Find where the given text appears and provide that cell's center as (X, Y) coordinate. 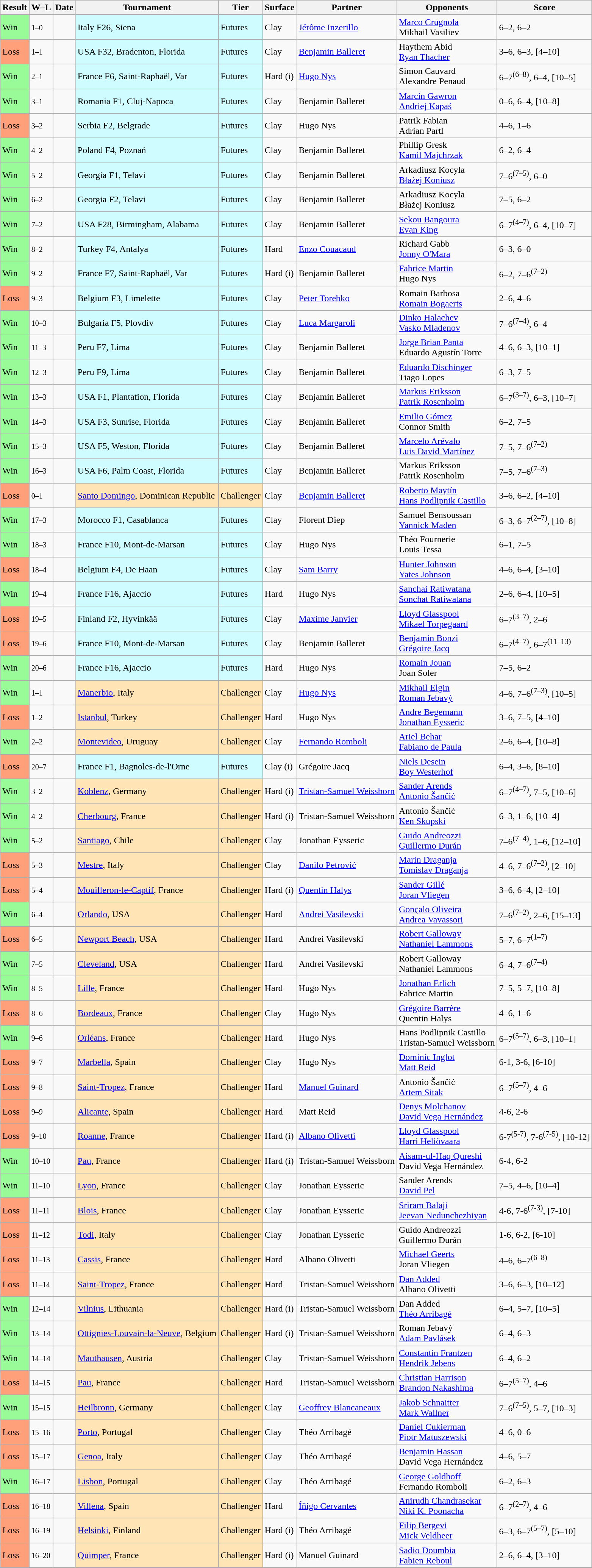
6–1, 7–5 (545, 545)
Bordeaux, France (147, 1013)
Quimper, France (147, 1555)
13–14 (41, 1334)
Marcelo Arévalo Luis David Martínez (447, 446)
Haythem Abid Ryan Thacher (447, 52)
George Goldhoff Fernando Romboli (447, 1481)
Anirudh Chandrasekar Niki K. Poonacha (447, 1506)
USA F32, Bradenton, Florida (147, 52)
Richard Gabb Jonny O'Mara (447, 249)
4-6, 7-6(7-3), [7-10] (545, 1210)
6–7(4–7), 6–7(11–13) (545, 643)
Sander Arends Antonio Šančić (447, 791)
Mauthausen, Austria (147, 1358)
Morocco F1, Casablanca (147, 520)
Emilio Gómez Connor Smith (447, 421)
Lisbon, Portugal (147, 1481)
Jérôme Inzerillo (347, 27)
4–6, 5–7 (545, 1456)
Orléans, France (147, 1037)
6–4 (41, 915)
6–4, 3–6, [8–10] (545, 767)
6–4, 6–2 (545, 1358)
6–3, 1–6, [10–4] (545, 816)
6–7(6–8), 6–4, [10–5] (545, 77)
4–6, 7–6(7–2), [2–10] (545, 865)
Roanne, France (147, 1137)
Grégoire Barrère Quentin Halys (447, 1013)
6–4, 5–7, [10–5] (545, 1308)
12–14 (41, 1308)
Théo Fournerie Louis Tessa (447, 545)
Marin Draganja Tomislav Draganja (447, 865)
15–3 (41, 446)
9–6 (41, 1037)
7–2 (41, 224)
Sadio Doumbia Fabien Reboul (447, 1555)
Enzo Couacaud (347, 249)
19–4 (41, 594)
Danilo Petrović (347, 865)
Sam Barry (347, 569)
11–13 (41, 1259)
Marco Crugnola Mikhail Vasiliev (447, 27)
14–15 (41, 1383)
Antonio Šančić Artem Sitak (447, 1087)
Manerbio, Italy (147, 693)
Dan Added Théo Arribagé (447, 1308)
Denys Molchanov David Vega Hernández (447, 1112)
Jonathan Erlich Fabrice Martin (447, 988)
Date (64, 8)
Helsinki, Finland (147, 1530)
W–L (41, 8)
Tournament (147, 8)
Roman Jebavý Adam Pavlásek (447, 1334)
Sekou Bangoura Evan King (447, 224)
Ariel Behar Fabiano de Paula (447, 742)
Georgia F1, Telavi (147, 175)
Romain Barbosa Romain Bogaerts (447, 298)
Istanbul, Turkey (147, 718)
Michael Geerts Joran Vliegen (447, 1259)
6-1, 3-6, [6-10] (545, 1062)
France F1, Bagnoles-de-l'Orne (147, 767)
4–6, 7–6(7–3), [10–5] (545, 693)
Gonçalo Oliveira Andrea Vavassori (447, 915)
9–3 (41, 298)
8–5 (41, 988)
Dinko Halachev Vasko Mladenov (447, 323)
6–4, 7–6(7–4) (545, 964)
Todi, Italy (147, 1235)
Marbella, Spain (147, 1062)
Villena, Spain (147, 1506)
Newport Beach, USA (147, 939)
Benjamin Hassan David Vega Hernández (447, 1456)
Aisam-ul-Haq Qureshi David Vega Hernández (447, 1161)
16–20 (41, 1555)
15–17 (41, 1456)
Bulgaria F5, Plovdiv (147, 323)
6-4, 6-2 (545, 1161)
Romain Jouan Joan Soler (447, 668)
Genoa, Italy (147, 1456)
19–5 (41, 618)
Matt Reid (347, 1112)
Filip Bergevi Mick Veldheer (447, 1530)
6–2 (41, 199)
15–16 (41, 1432)
6–2, 7–6(7–2) (545, 274)
Belgium F3, Limelette (147, 298)
Clay (i) (280, 767)
6–3, 6–0 (545, 249)
USA F5, Weston, Florida (147, 446)
1–0 (41, 27)
Cassis, France (147, 1259)
15–15 (41, 1407)
5–7, 6–7(1–7) (545, 939)
4–6, 6–4, [3–10] (545, 569)
USA F28, Birmingham, Alabama (147, 224)
1-6, 6-2, [6-10] (545, 1235)
Mestre, Italy (147, 865)
Koblenz, Germany (147, 791)
4-6, 2-6 (545, 1112)
Grégoire Jacq (347, 767)
12–3 (41, 372)
0–6, 6–4, [10–8] (545, 101)
Maxime Janvier (347, 618)
16–18 (41, 1506)
Heilbronn, Germany (147, 1407)
Poland F4, Poznań (147, 150)
10–10 (41, 1161)
13–3 (41, 397)
6–2, 6–3 (545, 1481)
Partner (347, 8)
Finland F2, Hyvinkää (147, 618)
Eduardo Dischinger Tiago Lopes (447, 372)
Result (15, 8)
Fabrice Martin Hugo Nys (447, 274)
Christian Harrison Brandon Nakashima (447, 1383)
11–10 (41, 1186)
Score (545, 8)
Hans Podlipnik Castillo Tristan-Samuel Weissborn (447, 1037)
Turkey F4, Antalya (147, 249)
Peru F7, Lima (147, 348)
14–14 (41, 1358)
Constantin Frantzen Hendrik Jebens (447, 1358)
USA F3, Sunrise, Florida (147, 421)
Romania F1, Cluj-Napoca (147, 101)
7–6(7–4), 1–6, [12–10] (545, 840)
6–2, 7–5 (545, 421)
Tier (241, 8)
Simon Cauvard Alexandre Penaud (447, 77)
6–3, 6–7(5–7), [5–10] (545, 1530)
7–6(7–5), 6–0 (545, 175)
9–7 (41, 1062)
Alicante, Spain (147, 1112)
Marcin Gawron Andriej Kapaś (447, 101)
Porto, Portugal (147, 1432)
7–5, 7–6(7–2) (545, 446)
Serbia F2, Belgrade (147, 126)
Geoffrey Blancaneaux (347, 1407)
7–5, 7–6(7–3) (545, 471)
2–1 (41, 77)
7–5 (41, 964)
Italy F26, Siena (147, 27)
1–2 (41, 718)
5–3 (41, 865)
11–14 (41, 1284)
Benjamin Bonzi Grégoire Jacq (447, 643)
Orlando, USA (147, 915)
Fernando Romboli (347, 742)
Mouilleron-le-Captif, France (147, 890)
Antonio Šančić Ken Skupski (447, 816)
Phillip Gresk Kamil Majchrzak (447, 150)
6–7(4–7), 6–4, [10–7] (545, 224)
Niels Desein Boy Westerhof (447, 767)
Sander Arends David Pel (447, 1186)
2–6, 6–4, [3–10] (545, 1555)
4–6, 0–6 (545, 1432)
7–6(7–2), 2–6, [15–13] (545, 915)
16–19 (41, 1530)
9–10 (41, 1137)
11–3 (41, 348)
9–8 (41, 1087)
6–7(3–7), 2–6 (545, 618)
Blois, France (147, 1210)
Daniel Cukierman Piotr Matuszewski (447, 1432)
2–6, 6–4, [10–5] (545, 594)
3–6, 6–3, [10–12] (545, 1284)
Hunter Johnson Yates Johnson (447, 569)
Lille, France (147, 988)
7–6(7–4), 6–4 (545, 323)
19–6 (41, 643)
6–3, 7–5 (545, 372)
18–4 (41, 569)
2–2 (41, 742)
Vilnius, Lithuania (147, 1308)
Íñigo Cervantes (347, 1506)
Samuel Bensoussan Yannick Maden (447, 520)
Santiago, Chile (147, 840)
Florent Diep (347, 520)
9–9 (41, 1112)
6–5 (41, 939)
8–2 (41, 249)
3–6, 7–5, [4–10] (545, 718)
6–4, 6–3 (545, 1334)
Quentin Halys (347, 890)
16–17 (41, 1481)
9–2 (41, 274)
4–6, 6–3, [10–1] (545, 348)
7–6(7–5), 5–7, [10–3] (545, 1407)
Opponents (447, 8)
17–3 (41, 520)
6–7(2–7), 4–6 (545, 1506)
10–3 (41, 323)
Lloyd Glasspool Harri Heliövaara (447, 1137)
4–6, 6–7(6–8) (545, 1259)
5–4 (41, 890)
Peru F9, Lima (147, 372)
6–7(5–7), 6–3, [10–1] (545, 1037)
6–3, 6–7(2–7), [10–8] (545, 520)
Sanchai Ratiwatana Sonchat Ratiwatana (447, 594)
Georgia F2, Telavi (147, 199)
Lyon, France (147, 1186)
3–6, 6–3, [4–10] (545, 52)
8–6 (41, 1013)
Cherbourg, France (147, 816)
Lloyd Glasspool Mikael Torpegaard (447, 618)
11–11 (41, 1210)
Santo Domingo, Dominican Republic (147, 496)
Jakob Schnaitter Mark Wallner (447, 1407)
Surface (280, 8)
France F7, Saint-Raphaël, Var (147, 274)
2–6, 6–4, [10–8] (545, 742)
Belgium F4, De Haan (147, 569)
16–3 (41, 471)
Dan Added Albano Olivetti (447, 1284)
7–5, 4–6, [10–4] (545, 1186)
Ottignies-Louvain-la-Neuve, Belgium (147, 1334)
Montevideo, Uruguay (147, 742)
20–7 (41, 767)
2–6, 4–6 (545, 298)
Dominic Inglot Matt Reid (447, 1062)
France F6, Saint-Raphaël, Var (147, 77)
USA F1, Plantation, Florida (147, 397)
6–7(3–7), 6–3, [10–7] (545, 397)
USA F6, Palm Coast, Florida (147, 471)
20–6 (41, 668)
Luca Margaroli (347, 323)
6-7(5-7), 7-6(7-5), [10-12] (545, 1137)
Cleveland, USA (147, 964)
3–1 (41, 101)
6–2, 6–4 (545, 150)
7–5, 5–7, [10–8] (545, 988)
Sriram Balaji Jeevan Nedunchezhiyan (447, 1210)
3–6, 6–4, [2–10] (545, 890)
Patrik Fabian Adrian Partl (447, 126)
Andre Begemann Jonathan Eysseric (447, 718)
6–2, 6–2 (545, 27)
Sander Gillé Joran Vliegen (447, 890)
Roberto Maytín Hans Podlipnik Castillo (447, 496)
3–6, 6–2, [4–10] (545, 496)
11–12 (41, 1235)
14–3 (41, 421)
Mikhail Elgin Roman Jebavý (447, 693)
0–1 (41, 496)
Peter Torebko (347, 298)
Jorge Brian Panta Eduardo Agustín Torre (447, 348)
6–7(4–7), 7–5, [10–6] (545, 791)
18–3 (41, 545)
